Detect which cell encompasses the target text, then output its (X, Y) center coordinate. 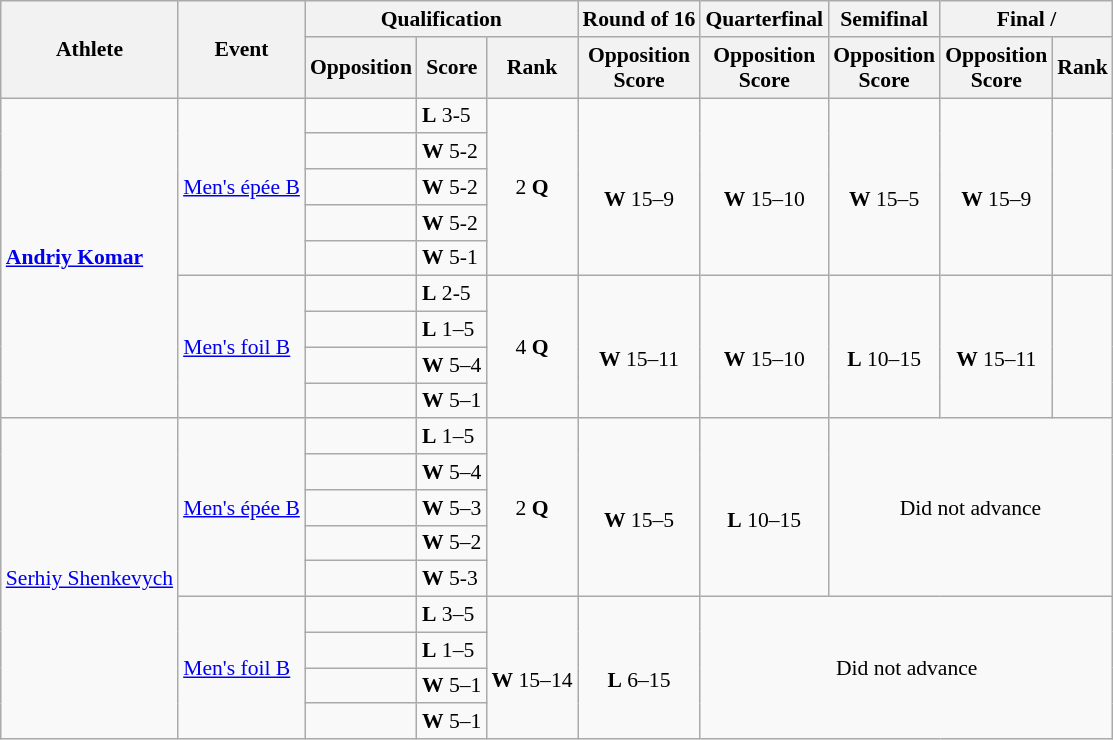
Semifinal (884, 19)
L 3-5 (452, 116)
L 6–15 (640, 668)
W 15–14 (532, 668)
Qualification (442, 19)
W 5–3 (452, 508)
W 5-1 (452, 258)
W 5-3 (452, 579)
W 5–2 (452, 543)
Score (452, 68)
Round of 16 (640, 19)
Andriy Komar (90, 258)
L 3–5 (452, 615)
Athlete (90, 50)
Final / (1026, 19)
Opposition (361, 68)
Event (242, 50)
Quarterfinal (764, 19)
4 Q (532, 347)
Serhiy Shenkevych (90, 580)
L 2-5 (452, 294)
